Detect which cell encompasses the target text, then output its [x, y] center coordinate. 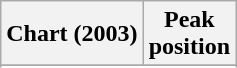
Peakposition [189, 34]
Chart (2003) [72, 34]
